Determine the [X, Y] coordinate at the center of the cell enclosing the given text.  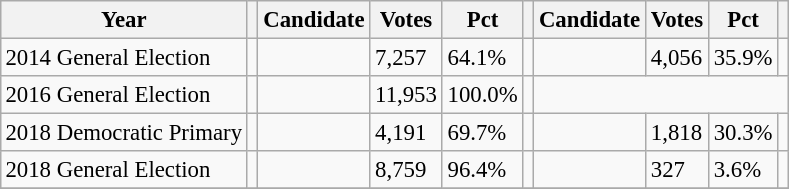
4,056 [676, 57]
8,759 [406, 170]
2018 Democratic Primary [124, 133]
327 [676, 170]
1,818 [676, 133]
11,953 [406, 95]
30.3% [742, 133]
3.6% [742, 170]
69.7% [482, 133]
4,191 [406, 133]
2018 General Election [124, 170]
96.4% [482, 170]
Year [124, 20]
7,257 [406, 57]
2014 General Election [124, 57]
100.0% [482, 95]
64.1% [482, 57]
2016 General Election [124, 95]
35.9% [742, 57]
